Output the (X, Y) coordinate of the center of the cell containing the given text.  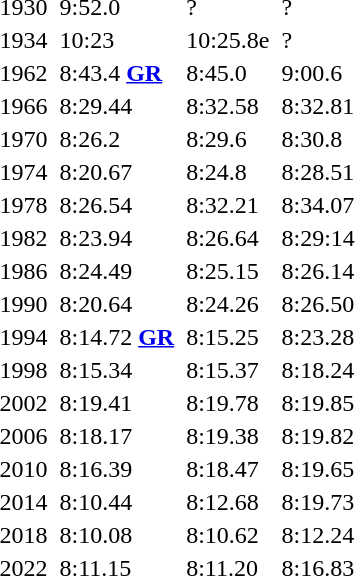
8:24.8 (228, 172)
8:19.41 (117, 403)
8:14.72 GR (117, 337)
8:10.08 (117, 535)
8:18.17 (117, 436)
8:26.64 (228, 238)
8:12.68 (228, 502)
10:25.8e (228, 40)
8:24.26 (228, 304)
8:29.44 (117, 106)
8:26.2 (117, 139)
8:43.4 GR (117, 73)
8:45.0 (228, 73)
8:32.21 (228, 205)
8:26.54 (117, 205)
8:15.34 (117, 370)
8:18.47 (228, 469)
8:19.78 (228, 403)
10:23 (117, 40)
8:10.62 (228, 535)
8:20.64 (117, 304)
8:19.38 (228, 436)
8:15.25 (228, 337)
8:29.6 (228, 139)
8:10.44 (117, 502)
8:23.94 (117, 238)
8:16.39 (117, 469)
8:32.58 (228, 106)
8:15.37 (228, 370)
8:20.67 (117, 172)
8:25.15 (228, 271)
8:24.49 (117, 271)
